Provide the [X, Y] coordinate of the cell's center where the given text is located.  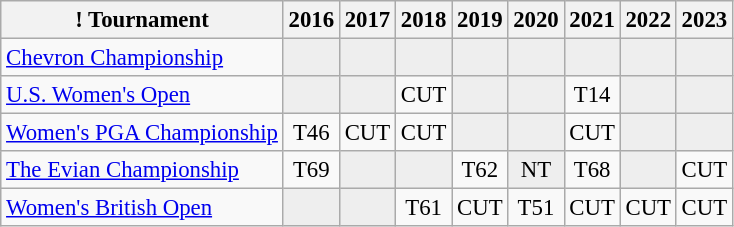
NT [536, 170]
T46 [311, 133]
T14 [592, 95]
! Tournament [142, 20]
Women's British Open [142, 208]
U.S. Women's Open [142, 95]
2016 [311, 20]
The Evian Championship [142, 170]
2021 [592, 20]
2020 [536, 20]
T61 [424, 208]
T69 [311, 170]
T51 [536, 208]
T68 [592, 170]
2017 [367, 20]
2018 [424, 20]
2019 [480, 20]
T62 [480, 170]
Women's PGA Championship [142, 133]
2022 [648, 20]
Chevron Championship [142, 58]
2023 [704, 20]
